Provide the (x, y) coordinate of the cell's center where the given text is located.  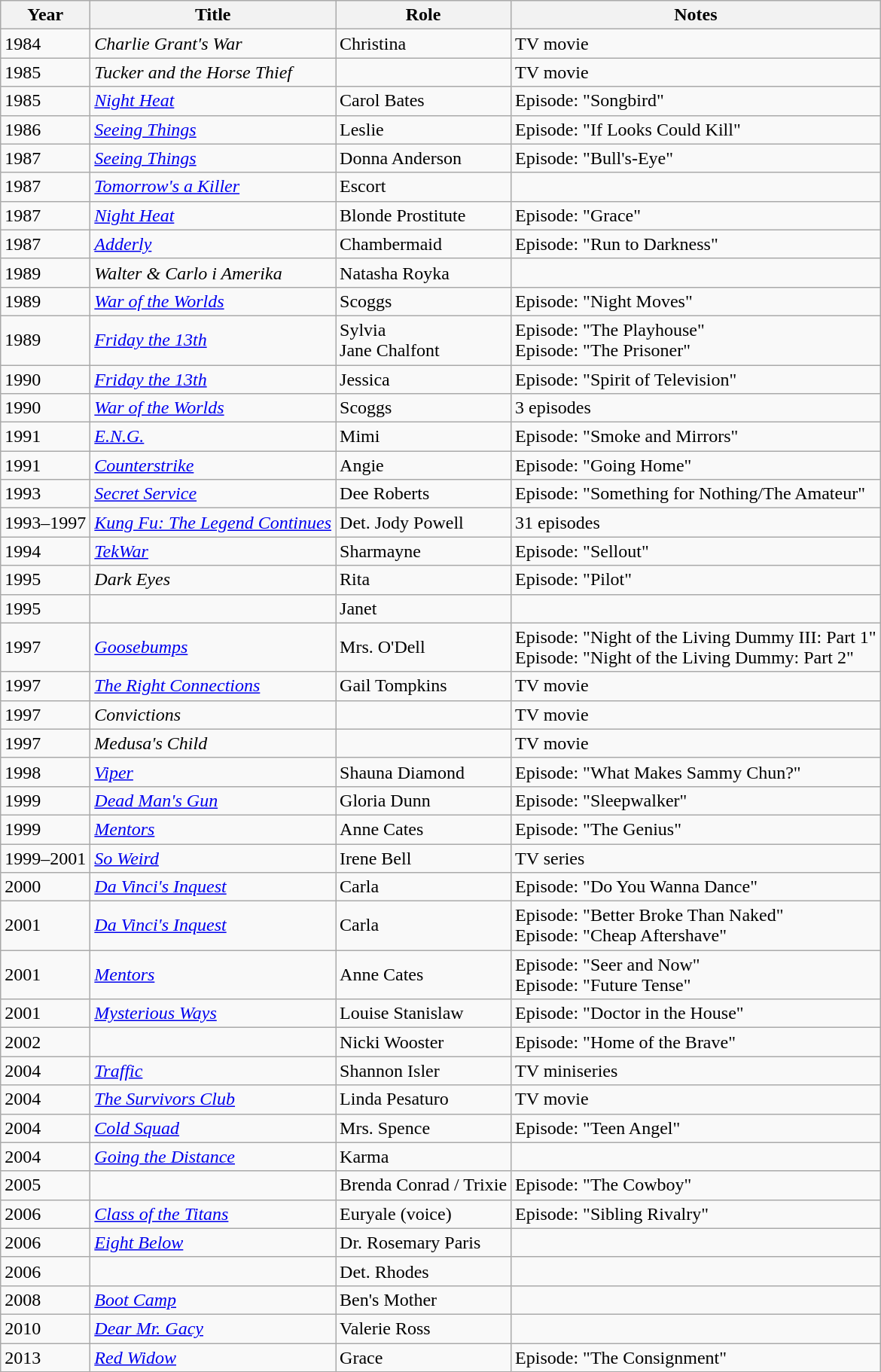
Role (423, 15)
Title (213, 15)
Episode: "The Cowboy" (696, 1185)
Episode: "The Genius" (696, 829)
Boot Camp (213, 1300)
Viper (213, 772)
TekWar (213, 551)
Leslie (423, 130)
Notes (696, 15)
Mysterious Ways (213, 1014)
The Right Connections (213, 686)
Episode: "Bull's-Eye" (696, 158)
Valerie Ross (423, 1328)
Angie (423, 465)
Gloria Dunn (423, 800)
1994 (45, 551)
Mimi (423, 437)
Medusa's Child (213, 743)
Charlie Grant's War (213, 44)
Episode: "Night of the Living Dummy III: Part 1"Episode: "Night of the Living Dummy: Part 2" (696, 648)
Carol Bates (423, 101)
1986 (45, 130)
Louise Stanislaw (423, 1014)
Episode: "Pilot" (696, 580)
1993 (45, 494)
Rita (423, 580)
Episode: "Night Moves" (696, 301)
Dark Eyes (213, 580)
Red Widow (213, 1358)
Euryale (voice) (423, 1214)
Christina (423, 44)
Mrs. Spence (423, 1128)
Sharmayne (423, 551)
Shannon Isler (423, 1071)
SylviaJane Chalfont (423, 340)
Goosebumps (213, 648)
Class of the Titans (213, 1214)
Episode: "Sleepwalker" (696, 800)
Episode: "Do You Wanna Dance" (696, 887)
Dr. Rosemary Paris (423, 1242)
Gail Tompkins (423, 686)
Episode: "Home of the Brave" (696, 1042)
Episode: "What Makes Sammy Chun?" (696, 772)
Episode: "Songbird" (696, 101)
Brenda Conrad / Trixie (423, 1185)
Episode: "Smoke and Mirrors" (696, 437)
Secret Service (213, 494)
1984 (45, 44)
2002 (45, 1042)
Dead Man's Gun (213, 800)
Episode: "Teen Angel" (696, 1128)
Episode: "Grace" (696, 215)
1998 (45, 772)
1999–2001 (45, 858)
Kung Fu: The Legend Continues (213, 523)
The Survivors Club (213, 1099)
Episode: "The Consignment" (696, 1358)
Jessica (423, 379)
Episode: "Seer and Now"Episode: "Future Tense" (696, 974)
Nicki Wooster (423, 1042)
Going the Distance (213, 1157)
1993–1997 (45, 523)
Chambermaid (423, 244)
Episode: "Better Broke Than Naked"Episode: "Cheap Aftershave" (696, 926)
2000 (45, 887)
Dear Mr. Gacy (213, 1328)
Tucker and the Horse Thief (213, 72)
Ben's Mother (423, 1300)
So Weird (213, 858)
Convictions (213, 715)
Eight Below (213, 1242)
Escort (423, 187)
Det. Jody Powell (423, 523)
31 episodes (696, 523)
Dee Roberts (423, 494)
Year (45, 15)
Grace (423, 1358)
Episode: "If Looks Could Kill" (696, 130)
Shauna Diamond (423, 772)
2010 (45, 1328)
Tomorrow's a Killer (213, 187)
TV series (696, 858)
2008 (45, 1300)
Walter & Carlo i Amerika (213, 273)
2013 (45, 1358)
Det. Rhodes (423, 1271)
Episode: "Spirit of Television" (696, 379)
Adderly (213, 244)
Irene Bell (423, 858)
Episode: "Doctor in the House" (696, 1014)
Blonde Prostitute (423, 215)
Episode: "Run to Darkness" (696, 244)
Donna Anderson (423, 158)
Mrs. O'Dell (423, 648)
Episode: "Going Home" (696, 465)
Episode: "Sibling Rivalry" (696, 1214)
Traffic (213, 1071)
Episode: "The Playhouse"Episode: "The Prisoner" (696, 340)
3 episodes (696, 408)
Episode: "Sellout" (696, 551)
Episode: "Something for Nothing/The Amateur" (696, 494)
Natasha Royka (423, 273)
Counterstrike (213, 465)
Karma (423, 1157)
Linda Pesaturo (423, 1099)
TV miniseries (696, 1071)
E.N.G. (213, 437)
Janet (423, 608)
Cold Squad (213, 1128)
2005 (45, 1185)
